Detect which cell encompasses the target text, then output its [x, y] center coordinate. 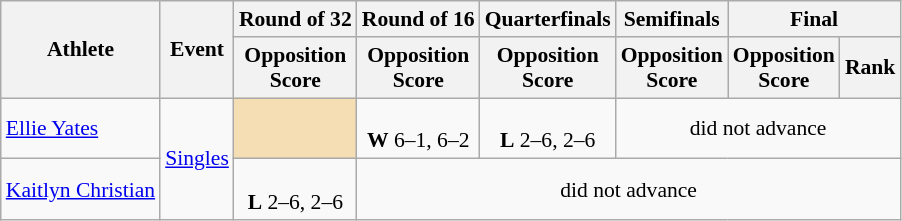
Kaitlyn Christian [80, 190]
Event [197, 50]
W 6–1, 6–2 [418, 128]
Athlete [80, 50]
Singles [197, 159]
Round of 16 [418, 19]
Final [814, 19]
Ellie Yates [80, 128]
Round of 32 [296, 19]
Rank [870, 68]
Semifinals [672, 19]
Quarterfinals [548, 19]
